Locate the cell with the specified text and output its [x, y] center coordinate. 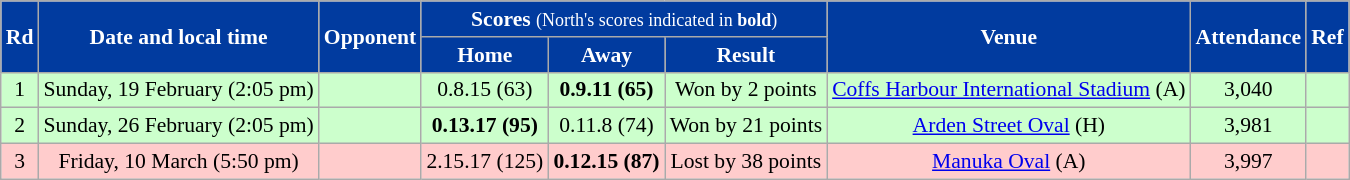
Date and local time [178, 36]
Opponent [370, 36]
Won by 21 points [746, 126]
0.11.8 (74) [606, 126]
Friday, 10 March (5:50 pm) [178, 162]
0.13.17 (95) [484, 126]
Sunday, 26 February (2:05 pm) [178, 126]
Rd [20, 36]
0.8.15 (63) [484, 90]
Result [746, 55]
2.15.17 (125) [484, 162]
Sunday, 19 February (2:05 pm) [178, 90]
3,997 [1249, 162]
Attendance [1249, 36]
3 [20, 162]
Won by 2 points [746, 90]
3,981 [1249, 126]
Ref [1327, 36]
Scores (North's scores indicated in bold) [624, 19]
Arden Street Oval (H) [1008, 126]
Manuka Oval (A) [1008, 162]
1 [20, 90]
Venue [1008, 36]
3,040 [1249, 90]
0.9.11 (65) [606, 90]
Lost by 38 points [746, 162]
Away [606, 55]
Home [484, 55]
0.12.15 (87) [606, 162]
Coffs Harbour International Stadium (A) [1008, 90]
2 [20, 126]
